Search for the cell housing the specified text and yield its (X, Y) center coordinate. 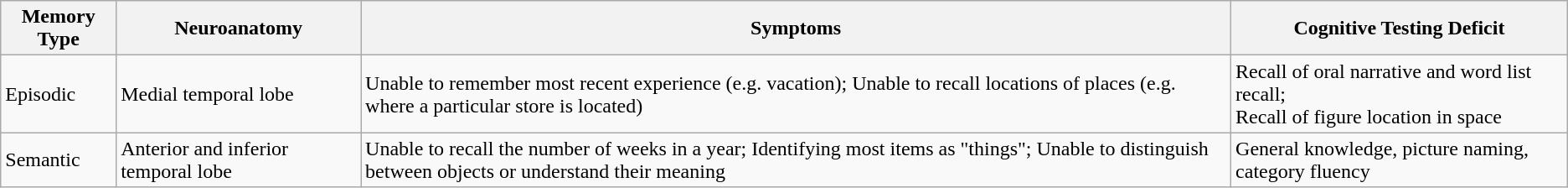
Unable to recall the number of weeks in a year; Identifying most items as "things"; Unable to distinguish between objects or understand their meaning (796, 159)
General knowledge, picture naming, category fluency (1400, 159)
Recall of oral narrative and word list recall;Recall of figure location in space (1400, 94)
Neuroanatomy (239, 29)
Symptoms (796, 29)
Unable to remember most recent experience (e.g. vacation); Unable to recall locations of places (e.g. where a particular store is located) (796, 94)
Cognitive Testing Deficit (1400, 29)
Memory Type (59, 29)
Semantic (59, 159)
Episodic (59, 94)
Anterior and inferior temporal lobe (239, 159)
Medial temporal lobe (239, 94)
